Scan for the cell matching the given text and deliver its [x, y] coordinate at center. 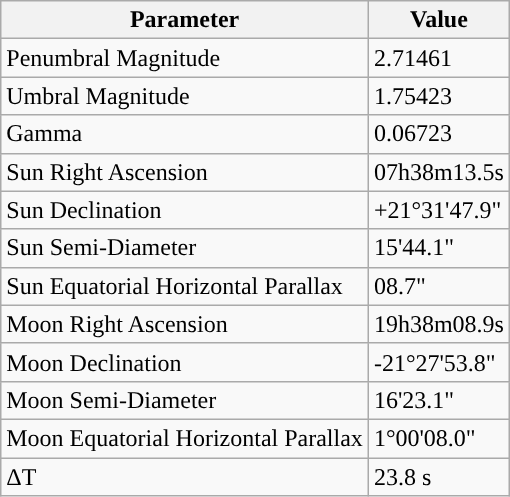
1.75423 [438, 96]
07h38m13.5s [438, 172]
Moon Declination [185, 362]
Value [438, 20]
Sun Equatorial Horizontal Parallax [185, 286]
Parameter [185, 20]
2.71461 [438, 58]
Gamma [185, 134]
23.8 s [438, 477]
16'23.1" [438, 400]
08.7" [438, 286]
Penumbral Magnitude [185, 58]
Umbral Magnitude [185, 96]
Sun Semi-Diameter [185, 248]
Moon Equatorial Horizontal Parallax [185, 438]
Sun Right Ascension [185, 172]
+21°31'47.9" [438, 210]
-21°27'53.8" [438, 362]
Moon Right Ascension [185, 324]
19h38m08.9s [438, 324]
1°00'08.0" [438, 438]
Sun Declination [185, 210]
15'44.1" [438, 248]
ΔT [185, 477]
0.06723 [438, 134]
Moon Semi-Diameter [185, 400]
